From the cell containing the given text, extract its center point as (X, Y) coordinate. 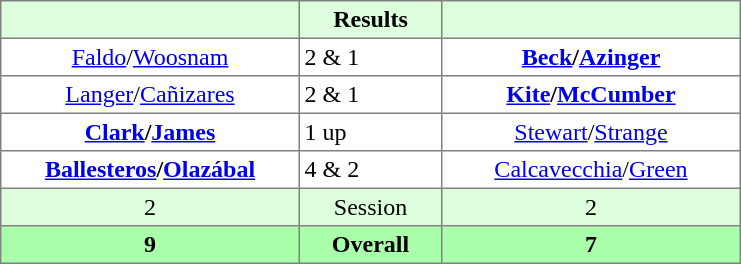
Clark/James (150, 132)
Ballesteros/Olazábal (150, 170)
Session (370, 207)
Beck/Azinger (591, 57)
1 up (370, 132)
4 & 2 (370, 170)
9 (150, 245)
Results (370, 20)
Langer/Cañizares (150, 95)
Calcavecchia/Green (591, 170)
Overall (370, 245)
Faldo/Woosnam (150, 57)
Stewart/Strange (591, 132)
Kite/McCumber (591, 95)
7 (591, 245)
